Extract the [X, Y] coordinate from the center of the cell holding the provided text.  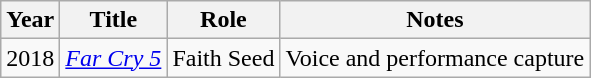
Far Cry 5 [114, 58]
Notes [435, 20]
Year [30, 20]
2018 [30, 58]
Voice and performance capture [435, 58]
Title [114, 20]
Role [224, 20]
Faith Seed [224, 58]
